Pinpoint the cell where the given text exists, returning its [x, y] midpoint coordinate. 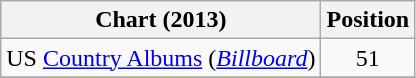
Position [368, 20]
51 [368, 58]
Chart (2013) [161, 20]
US Country Albums (Billboard) [161, 58]
